Identify which cell holds the provided text, then report its (x, y) central coordinate. 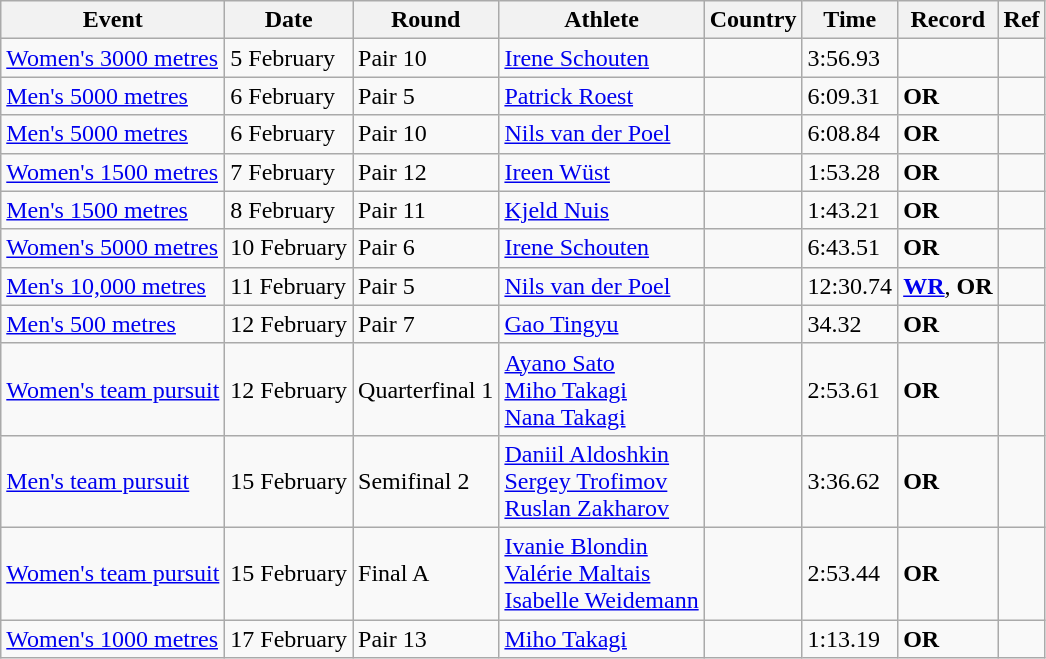
Round (426, 20)
1:53.28 (850, 172)
WR, OR (948, 286)
3:56.93 (850, 58)
Pair 11 (426, 210)
Women's 1500 metres (113, 172)
Women's 5000 metres (113, 248)
1:43.21 (850, 210)
34.32 (850, 324)
Pair 12 (426, 172)
3:36.62 (850, 481)
8 February (289, 210)
Women's 1000 metres (113, 639)
Athlete (602, 20)
1:13.19 (850, 639)
Kjeld Nuis (602, 210)
Pair 13 (426, 639)
Men's 500 metres (113, 324)
Men's team pursuit (113, 481)
11 February (289, 286)
Semifinal 2 (426, 481)
2:53.61 (850, 389)
Date (289, 20)
Women's 3000 metres (113, 58)
6:43.51 (850, 248)
7 February (289, 172)
5 February (289, 58)
Daniil AldoshkinSergey TrofimovRuslan Zakharov (602, 481)
Ivanie BlondinValérie MaltaisIsabelle Weidemann (602, 573)
Miho Takagi (602, 639)
10 February (289, 248)
Ireen Wüst (602, 172)
6:08.84 (850, 134)
Gao Tingyu (602, 324)
Men's 10,000 metres (113, 286)
Country (753, 20)
Event (113, 20)
Record (948, 20)
Ref (1022, 20)
Final A (426, 573)
Patrick Roest (602, 96)
12:30.74 (850, 286)
17 February (289, 639)
Quarterfinal 1 (426, 389)
Pair 7 (426, 324)
Time (850, 20)
6:09.31 (850, 96)
Men's 1500 metres (113, 210)
Pair 6 (426, 248)
2:53.44 (850, 573)
Ayano SatoMiho TakagiNana Takagi (602, 389)
